Capture the cell that displays the provided text and extract its [x, y] central coordinate. 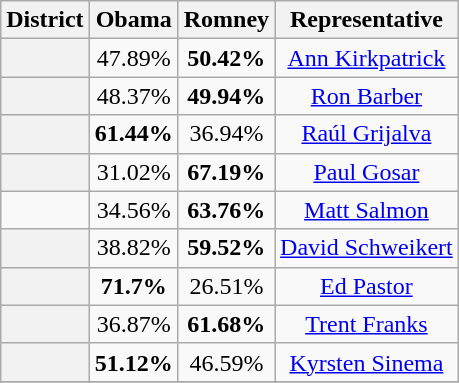
Trent Franks [367, 324]
26.51% [226, 286]
Paul Gosar [367, 172]
David Schweikert [367, 248]
38.82% [134, 248]
34.56% [134, 210]
Romney [226, 20]
61.44% [134, 134]
Representative [367, 20]
50.42% [226, 58]
47.89% [134, 58]
36.87% [134, 324]
49.94% [226, 96]
Kyrsten Sinema [367, 362]
51.12% [134, 362]
63.76% [226, 210]
61.68% [226, 324]
Matt Salmon [367, 210]
67.19% [226, 172]
59.52% [226, 248]
District [45, 20]
Obama [134, 20]
46.59% [226, 362]
Raúl Grijalva [367, 134]
48.37% [134, 96]
36.94% [226, 134]
Ed Pastor [367, 286]
31.02% [134, 172]
71.7% [134, 286]
Ann Kirkpatrick [367, 58]
Ron Barber [367, 96]
